Locate the cell with the specified text and output its [x, y] center coordinate. 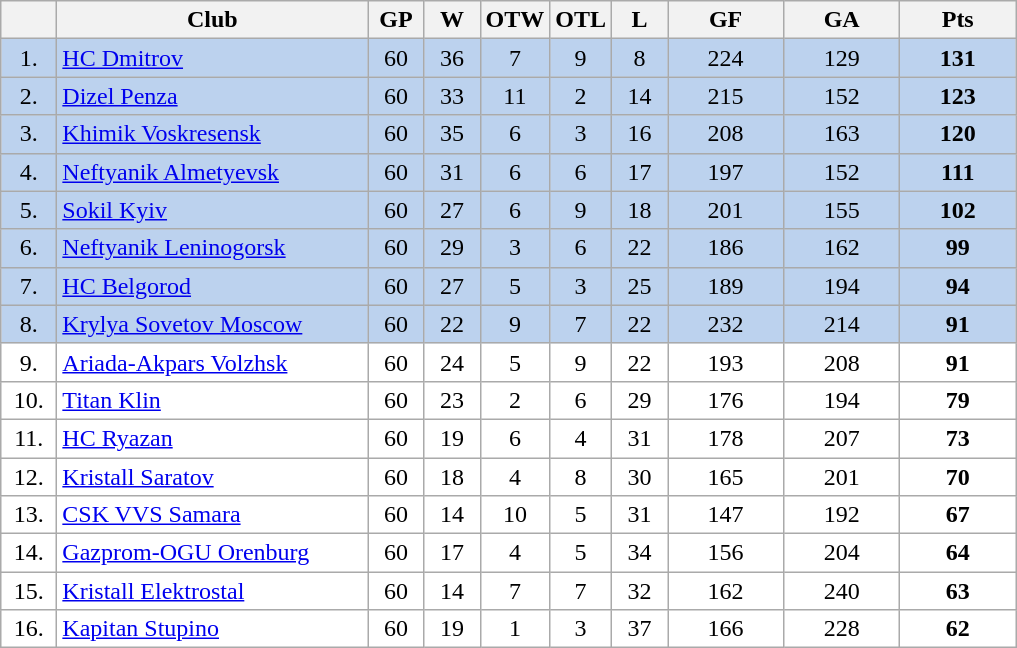
7. [29, 286]
GA [842, 20]
HC Belgorod [212, 286]
1. [29, 58]
1 [515, 629]
Dizel Penza [212, 96]
32 [640, 591]
Neftyanik Almetyevsk [212, 172]
5. [29, 210]
129 [842, 58]
Neftyanik Leninogorsk [212, 248]
16 [640, 134]
W [452, 20]
73 [958, 438]
GF [726, 20]
240 [842, 591]
166 [726, 629]
197 [726, 172]
25 [640, 286]
155 [842, 210]
2. [29, 96]
8. [29, 324]
Kapitan Stupino [212, 629]
34 [640, 553]
79 [958, 400]
3. [29, 134]
11. [29, 438]
Kristall Elektrostal [212, 591]
193 [726, 362]
CSK VVS Samara [212, 515]
9. [29, 362]
165 [726, 477]
120 [958, 134]
67 [958, 515]
HC Ryazan [212, 438]
Krylya Sovetov Moscow [212, 324]
214 [842, 324]
156 [726, 553]
62 [958, 629]
70 [958, 477]
36 [452, 58]
GP [396, 20]
63 [958, 591]
15. [29, 591]
Ariada-Akpars Volzhsk [212, 362]
192 [842, 515]
16. [29, 629]
228 [842, 629]
163 [842, 134]
OTW [515, 20]
Pts [958, 20]
23 [452, 400]
232 [726, 324]
L [640, 20]
123 [958, 96]
178 [726, 438]
64 [958, 553]
HC Dmitrov [212, 58]
186 [726, 248]
204 [842, 553]
12. [29, 477]
37 [640, 629]
30 [640, 477]
Kristall Saratov [212, 477]
14. [29, 553]
OTL [581, 20]
215 [726, 96]
131 [958, 58]
147 [726, 515]
176 [726, 400]
94 [958, 286]
Gazprom-OGU Orenburg [212, 553]
189 [726, 286]
10. [29, 400]
Titan Klin [212, 400]
33 [452, 96]
102 [958, 210]
6. [29, 248]
111 [958, 172]
10 [515, 515]
13. [29, 515]
207 [842, 438]
Sokil Kyiv [212, 210]
Khimik Voskresensk [212, 134]
Club [212, 20]
4. [29, 172]
24 [452, 362]
35 [452, 134]
224 [726, 58]
11 [515, 96]
99 [958, 248]
